From the cell containing the given text, extract its center point as [x, y] coordinate. 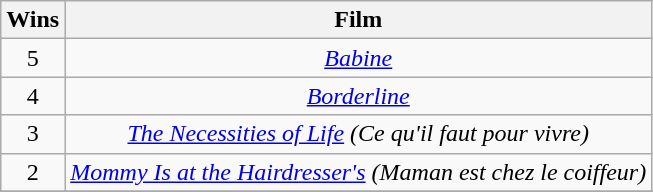
Wins [33, 20]
Film [358, 20]
The Necessities of Life (Ce qu'il faut pour vivre) [358, 134]
4 [33, 96]
2 [33, 172]
Borderline [358, 96]
5 [33, 58]
Babine [358, 58]
3 [33, 134]
Mommy Is at the Hairdresser's (Maman est chez le coiffeur) [358, 172]
